Provide the [x, y] coordinate of the cell's center where the given text is located.  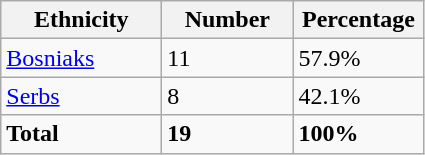
Total [82, 134]
11 [228, 58]
Ethnicity [82, 20]
Bosniaks [82, 58]
19 [228, 134]
Serbs [82, 96]
57.9% [358, 58]
100% [358, 134]
8 [228, 96]
42.1% [358, 96]
Number [228, 20]
Percentage [358, 20]
